Determine the (X, Y) coordinate at the center of the cell enclosing the given text.  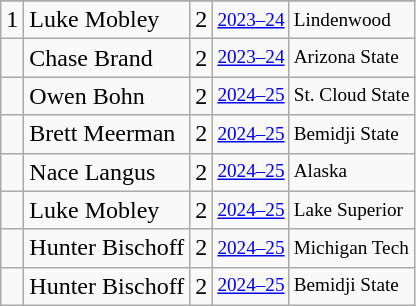
Chase Brand (107, 58)
Lindenwood (352, 20)
Owen Bohn (107, 96)
Michigan Tech (352, 248)
St. Cloud State (352, 96)
Lake Superior (352, 210)
Brett Meerman (107, 134)
1 (12, 20)
Nace Langus (107, 172)
Arizona State (352, 58)
Alaska (352, 172)
